Detect which cell encompasses the target text, then output its [X, Y] center coordinate. 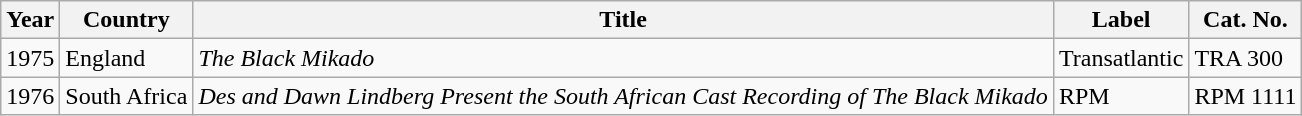
Year [30, 20]
Title [624, 20]
England [126, 58]
RPM [1120, 96]
Cat. No. [1246, 20]
South Africa [126, 96]
The Black Mikado [624, 58]
Label [1120, 20]
Des and Dawn Lindberg Present the South African Cast Recording of The Black Mikado [624, 96]
1976 [30, 96]
RPM 1111 [1246, 96]
TRA 300 [1246, 58]
Transatlantic [1120, 58]
Country [126, 20]
1975 [30, 58]
